Determine the (X, Y) coordinate at the center of the cell enclosing the given text.  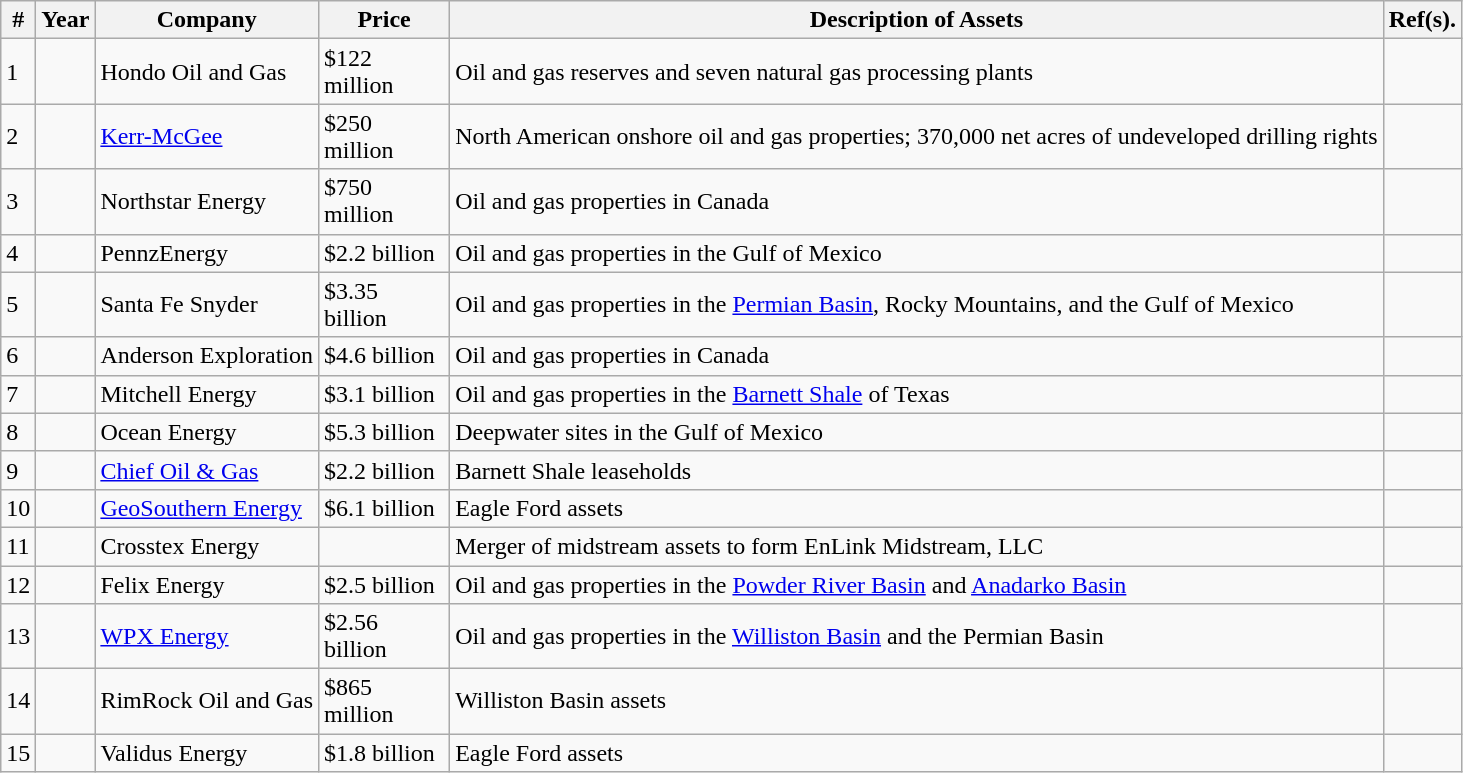
Company (207, 20)
14 (18, 702)
9 (18, 470)
Deepwater sites in the Gulf of Mexico (917, 432)
11 (18, 546)
Ocean Energy (207, 432)
13 (18, 636)
$1.8 billion (384, 753)
$2.5 billion (384, 585)
$3.35 billion (384, 304)
$3.1 billion (384, 394)
Oil and gas properties in the Permian Basin, Rocky Mountains, and the Gulf of Mexico (917, 304)
$5.3 billion (384, 432)
2 (18, 136)
Barnett Shale leaseholds (917, 470)
Williston Basin assets (917, 702)
PennzEnergy (207, 253)
12 (18, 585)
GeoSouthern Energy (207, 508)
5 (18, 304)
Anderson Exploration (207, 356)
Validus Energy (207, 753)
Ref(s). (1422, 20)
$4.6 billion (384, 356)
Merger of midstream assets to form EnLink Midstream, LLC (917, 546)
Year (66, 20)
1 (18, 72)
# (18, 20)
Hondo Oil and Gas (207, 72)
WPX Energy (207, 636)
Chief Oil & Gas (207, 470)
$250 million (384, 136)
Santa Fe Snyder (207, 304)
3 (18, 202)
6 (18, 356)
7 (18, 394)
Oil and gas properties in the Barnett Shale of Texas (917, 394)
$2.56 billion (384, 636)
10 (18, 508)
Oil and gas properties in the Powder River Basin and Anadarko Basin (917, 585)
Felix Energy (207, 585)
Kerr-McGee (207, 136)
8 (18, 432)
Oil and gas reserves and seven natural gas processing plants (917, 72)
North American onshore oil and gas properties; 370,000 net acres of undeveloped drilling rights (917, 136)
Description of Assets (917, 20)
$750 million (384, 202)
Northstar Energy (207, 202)
RimRock Oil and Gas (207, 702)
Crosstex Energy (207, 546)
4 (18, 253)
Oil and gas properties in the Williston Basin and the Permian Basin (917, 636)
$6.1 billion (384, 508)
Mitchell Energy (207, 394)
$122 million (384, 72)
Price (384, 20)
Oil and gas properties in the Gulf of Mexico (917, 253)
15 (18, 753)
$865 million (384, 702)
